Return the [X, Y] coordinate for the center point of the cell that contains the specified text.  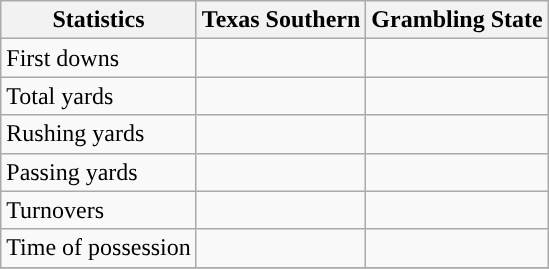
First downs [99, 58]
Total yards [99, 96]
Texas Southern [281, 20]
Time of possession [99, 248]
Grambling State [457, 20]
Rushing yards [99, 134]
Statistics [99, 20]
Passing yards [99, 172]
Turnovers [99, 210]
